Search for the cell housing the specified text and yield its (x, y) center coordinate. 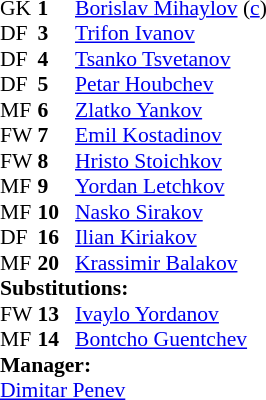
3 (57, 33)
8 (57, 161)
7 (57, 135)
9 (57, 187)
5 (57, 85)
16 (57, 237)
4 (57, 59)
6 (57, 110)
14 (57, 339)
13 (57, 314)
10 (57, 212)
20 (57, 263)
